Scan for the cell matching the given text and deliver its (x, y) coordinate at center. 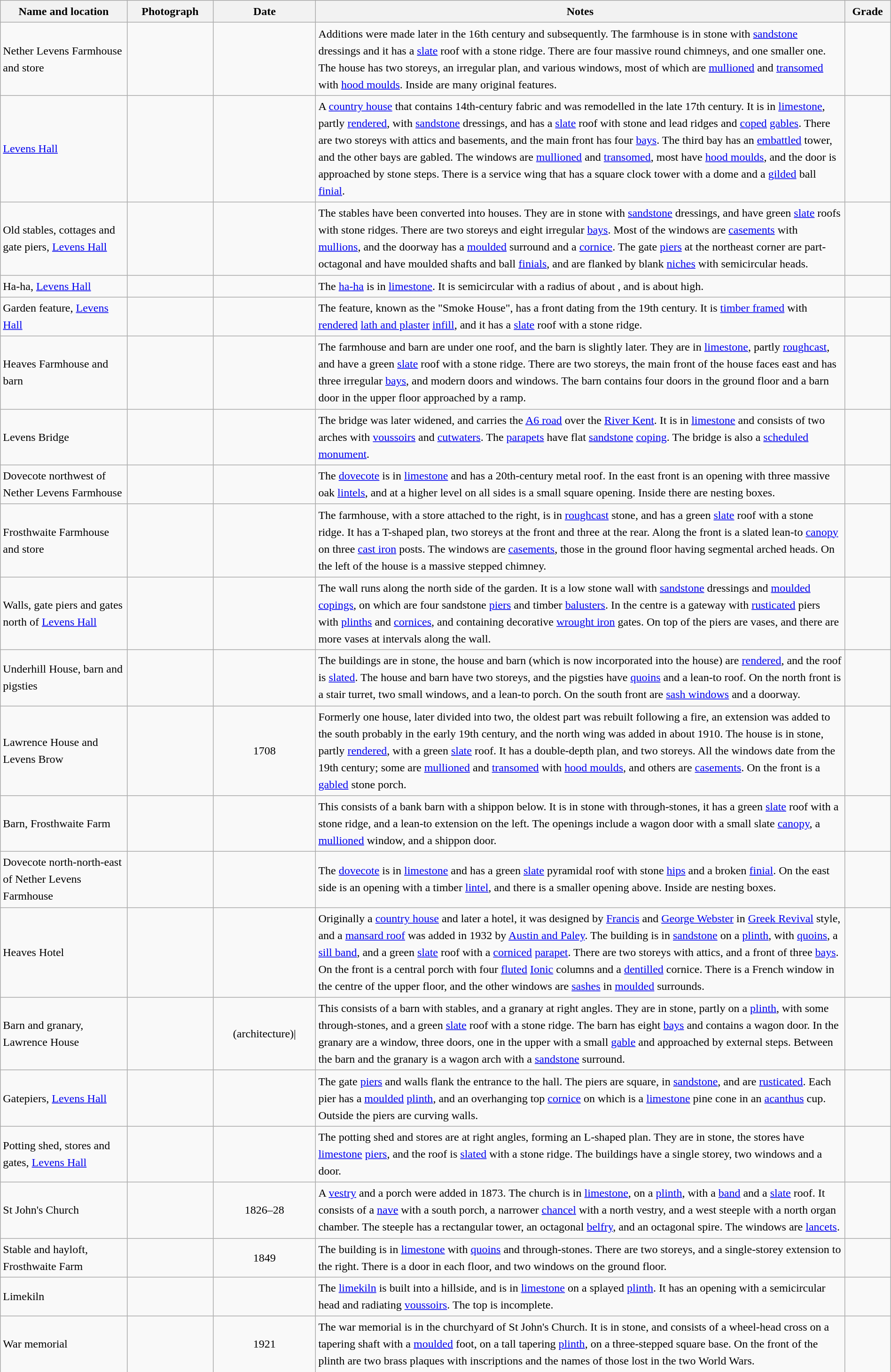
1826–28 (265, 1210)
Barn, Frosthwaite Farm (64, 823)
1921 (265, 1344)
War memorial (64, 1344)
Lawrence House and Levens Brow (64, 751)
Levens Bridge (64, 437)
Photograph (170, 11)
Levens Hall (64, 149)
Limekiln (64, 1296)
Garden feature, Levens Hall (64, 317)
1708 (265, 751)
The ha-ha is in limestone. It is semicircular with a radius of about , and is about high. (580, 286)
Walls, gate piers and gates north of Levens Hall (64, 613)
Dovecote northwest of Nether Levens Farmhouse (64, 484)
Potting shed, stores and gates, Levens Hall (64, 1154)
Underhill House, barn and pigsties (64, 678)
Grade (868, 11)
Notes (580, 11)
Stable and hayloft, Frosthwaite Farm (64, 1258)
Gatepiers, Levens Hall (64, 1098)
(architecture)| (265, 1034)
Barn and granary, Lawrence House (64, 1034)
1849 (265, 1258)
Dovecote north-north-east of Nether Levens Farmhouse (64, 880)
Name and location (64, 11)
Date (265, 11)
Old stables, cottages and gate piers, Levens Hall (64, 239)
Heaves Hotel (64, 952)
St John's Church (64, 1210)
Nether Levens Farmhouse and store (64, 59)
Ha-ha, Levens Hall (64, 286)
Frosthwaite Farmhouse and store (64, 541)
Heaves Farmhouse and barn (64, 372)
